Provide the (X, Y) coordinate of the cell's center where the given text is located.  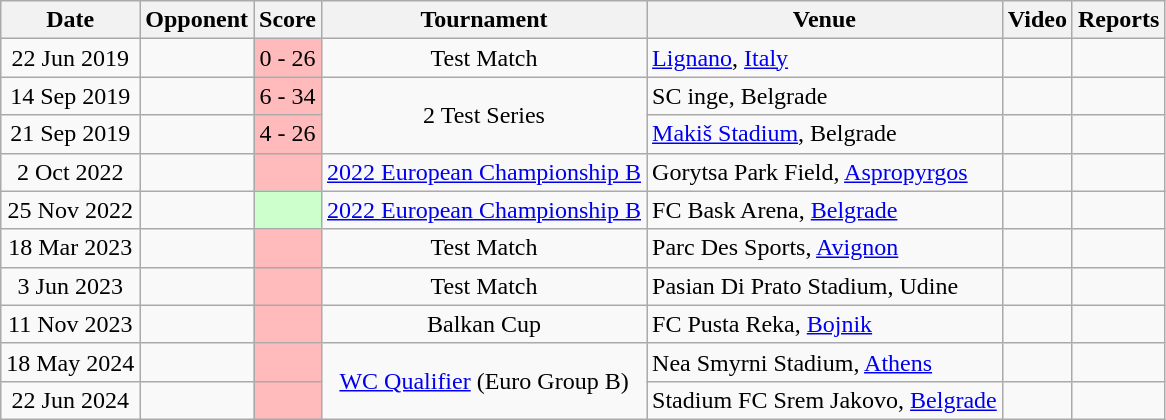
Video (1037, 20)
2 Oct 2022 (70, 172)
14 Sep 2019 (70, 96)
SC inge, Belgrade (825, 96)
Lignano, Italy (825, 58)
25 Nov 2022 (70, 210)
Tournament (484, 20)
4 - 26 (288, 134)
11 Nov 2023 (70, 324)
Nea Smyrni Stadium, Athens (825, 362)
Balkan Cup (484, 324)
FC Bask Arena, Belgrade (825, 210)
Venue (825, 20)
22 Jun 2024 (70, 400)
Date (70, 20)
18 Mar 2023 (70, 248)
Opponent (197, 20)
22 Jun 2019 (70, 58)
WC Qualifier (Euro Group B) (484, 381)
0 - 26 (288, 58)
Makiš Stadium, Belgrade (825, 134)
Parc Des Sports, Avignon (825, 248)
3 Jun 2023 (70, 286)
21 Sep 2019 (70, 134)
Pasian Di Prato Stadium, Udine (825, 286)
Stadium FC Srem Jakovo, Belgrade (825, 400)
2 Test Series (484, 115)
6 - 34 (288, 96)
18 May 2024 (70, 362)
Score (288, 20)
FC Pusta Reka, Bojnik (825, 324)
Reports (1118, 20)
Gorytsa Park Field, Aspropyrgos (825, 172)
